For the text-containing cell, return its midpoint in [x, y] coordinate format. 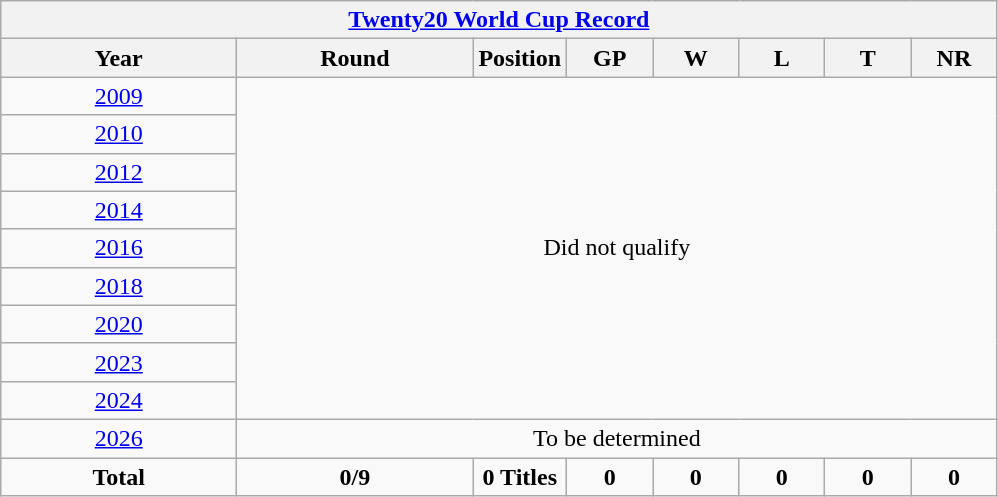
NR [954, 58]
2010 [119, 134]
Twenty20 World Cup Record [499, 20]
Round [355, 58]
Position [520, 58]
0/9 [355, 477]
2016 [119, 248]
Did not qualify [617, 248]
W [696, 58]
L [782, 58]
2024 [119, 400]
2012 [119, 172]
Total [119, 477]
2026 [119, 438]
0 Titles [520, 477]
2014 [119, 210]
T [868, 58]
2018 [119, 286]
Year [119, 58]
2009 [119, 96]
To be determined [617, 438]
2020 [119, 324]
GP [610, 58]
2023 [119, 362]
